Scan for the cell matching the given text and deliver its (X, Y) coordinate at center. 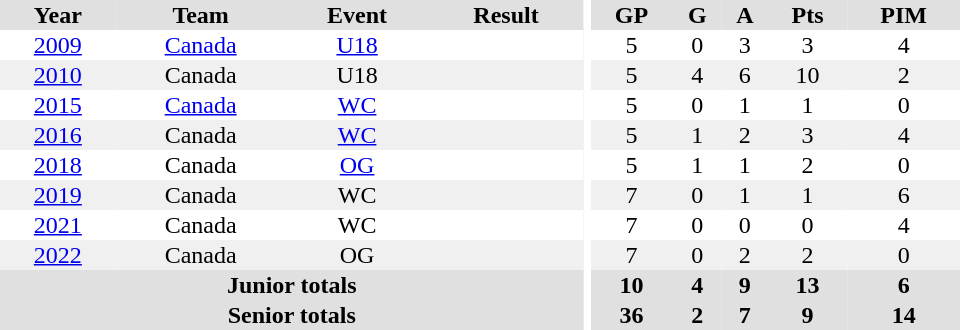
Junior totals (292, 285)
2021 (58, 225)
Year (58, 15)
G (698, 15)
2015 (58, 105)
2018 (58, 165)
Team (201, 15)
Pts (808, 15)
Event (358, 15)
14 (904, 315)
36 (631, 315)
Result (506, 15)
13 (808, 285)
A (745, 15)
2016 (58, 135)
PIM (904, 15)
2019 (58, 195)
2010 (58, 75)
GP (631, 15)
2009 (58, 45)
Senior totals (292, 315)
2022 (58, 255)
